Locate the cell with the specified text and output its [x, y] center coordinate. 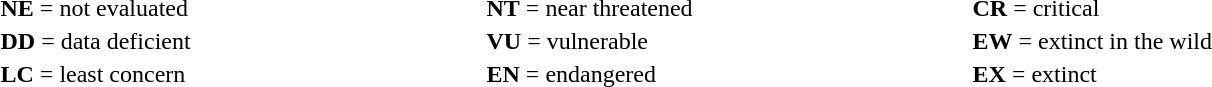
VU = vulnerable [726, 41]
